Pinpoint the cell where the given text exists, returning its (x, y) midpoint coordinate. 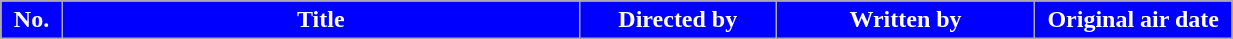
Directed by (678, 20)
Title (320, 20)
No. (32, 20)
Written by (905, 20)
Original air date (1134, 20)
